Output the [X, Y] coordinate of the center of the cell containing the given text.  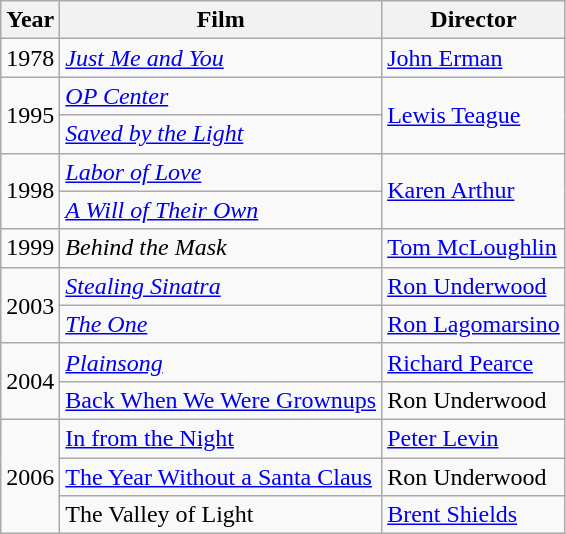
1998 [30, 191]
2003 [30, 305]
Just Me and You [221, 58]
OP Center [221, 96]
Tom McLoughlin [474, 248]
Behind the Mask [221, 248]
Stealing Sinatra [221, 286]
1978 [30, 58]
Brent Shields [474, 515]
2006 [30, 476]
Saved by the Light [221, 134]
The One [221, 324]
Film [221, 20]
1999 [30, 248]
Plainsong [221, 362]
Year [30, 20]
The Year Without a Santa Claus [221, 477]
Director [474, 20]
Labor of Love [221, 172]
In from the Night [221, 438]
Ron Lagomarsino [474, 324]
Lewis Teague [474, 115]
Karen Arthur [474, 191]
1995 [30, 115]
The Valley of Light [221, 515]
John Erman [474, 58]
2004 [30, 381]
Richard Pearce [474, 362]
Back When We Were Grownups [221, 400]
A Will of Their Own [221, 210]
Peter Levin [474, 438]
